Find where the given text appears and provide that cell's center as [x, y] coordinate. 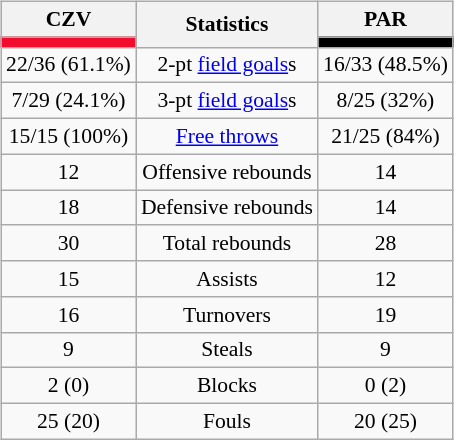
Assists [227, 279]
18 [68, 208]
Defensive rebounds [227, 208]
Total rebounds [227, 243]
16 [68, 314]
Fouls [227, 421]
28 [386, 243]
2 (0) [68, 386]
Free throws [227, 136]
20 (25) [386, 421]
0 (2) [386, 386]
2-pt field goalss [227, 65]
Blocks [227, 386]
8/25 (32%) [386, 101]
Steals [227, 350]
16/33 (48.5%) [386, 65]
3-pt field goalss [227, 101]
19 [386, 314]
21/25 (84%) [386, 136]
15 [68, 279]
22/36 (61.1%) [68, 65]
PAR [386, 19]
30 [68, 243]
Turnovers [227, 314]
25 (20) [68, 421]
CZV [68, 19]
Statistics [227, 24]
15/15 (100%) [68, 136]
Offensive rebounds [227, 172]
7/29 (24.1%) [68, 101]
